Return the [X, Y] coordinate for the center point of the cell that contains the specified text.  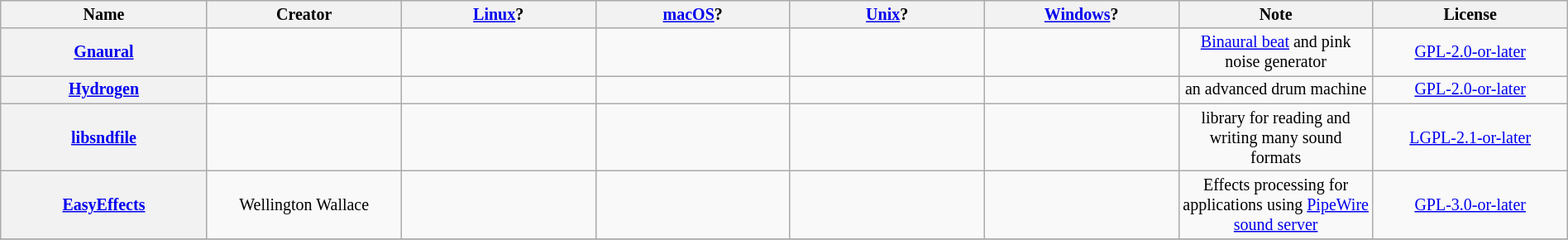
libsndfile [104, 137]
Gnaural [104, 53]
Wellington Wallace [304, 205]
Unix? [887, 15]
EasyEffects [104, 205]
Linux? [498, 15]
Effects processing for applications using PipeWire sound server [1275, 205]
Windows? [1082, 15]
an advanced drum machine [1275, 89]
Name [104, 15]
Creator [304, 15]
GPL-3.0-or-later [1470, 205]
Binaural beat and pink noise generator [1275, 53]
Note [1275, 15]
library for reading and writing many sound formats [1275, 137]
Hydrogen [104, 89]
License [1470, 15]
macOS? [693, 15]
LGPL-2.1-or-later [1470, 137]
